Identify which cell holds the provided text, then report its [x, y] central coordinate. 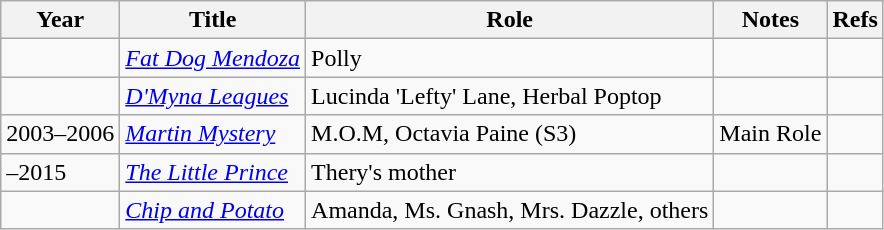
Refs [855, 20]
D'Myna Leagues [213, 96]
Lucinda 'Lefty' Lane, Herbal Poptop [510, 96]
Role [510, 20]
Amanda, Ms. Gnash, Mrs. Dazzle, others [510, 210]
Thery's mother [510, 172]
–2015 [60, 172]
The Little Prince [213, 172]
Fat Dog Mendoza [213, 58]
Polly [510, 58]
Title [213, 20]
Chip and Potato [213, 210]
2003–2006 [60, 134]
Martin Mystery [213, 134]
Year [60, 20]
Notes [770, 20]
M.O.M, Octavia Paine (S3) [510, 134]
Main Role [770, 134]
